Locate the cell with the specified text and output its (x, y) center coordinate. 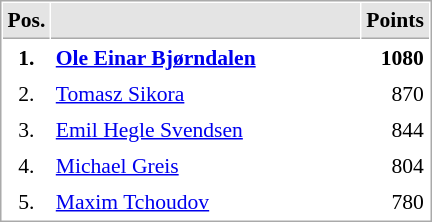
Points (396, 21)
Pos. (26, 21)
844 (396, 129)
5. (26, 201)
804 (396, 165)
Michael Greis (206, 165)
1. (26, 57)
2. (26, 93)
3. (26, 129)
Ole Einar Bjørndalen (206, 57)
Tomasz Sikora (206, 93)
Emil Hegle Svendsen (206, 129)
Maxim Tchoudov (206, 201)
780 (396, 201)
1080 (396, 57)
4. (26, 165)
870 (396, 93)
